Return the [X, Y] coordinate for the center point of the cell that contains the specified text.  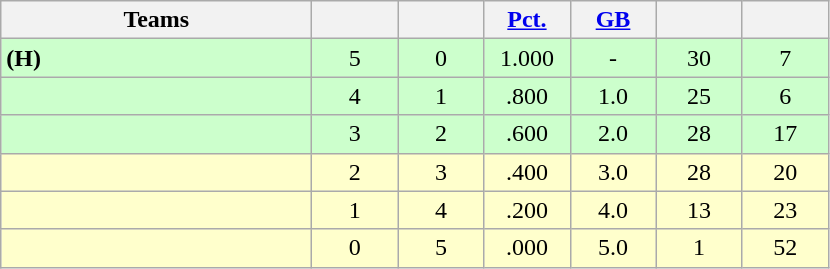
1.000 [527, 58]
GB [613, 20]
.200 [527, 210]
7 [785, 58]
Teams [156, 20]
.600 [527, 134]
13 [699, 210]
6 [785, 96]
.000 [527, 248]
.800 [527, 96]
3.0 [613, 172]
- [613, 58]
2.0 [613, 134]
1.0 [613, 96]
52 [785, 248]
Pct. [527, 20]
25 [699, 96]
.400 [527, 172]
30 [699, 58]
5.0 [613, 248]
20 [785, 172]
23 [785, 210]
(H) [156, 58]
17 [785, 134]
4.0 [613, 210]
